Locate the cell with the specified text and output its (X, Y) center coordinate. 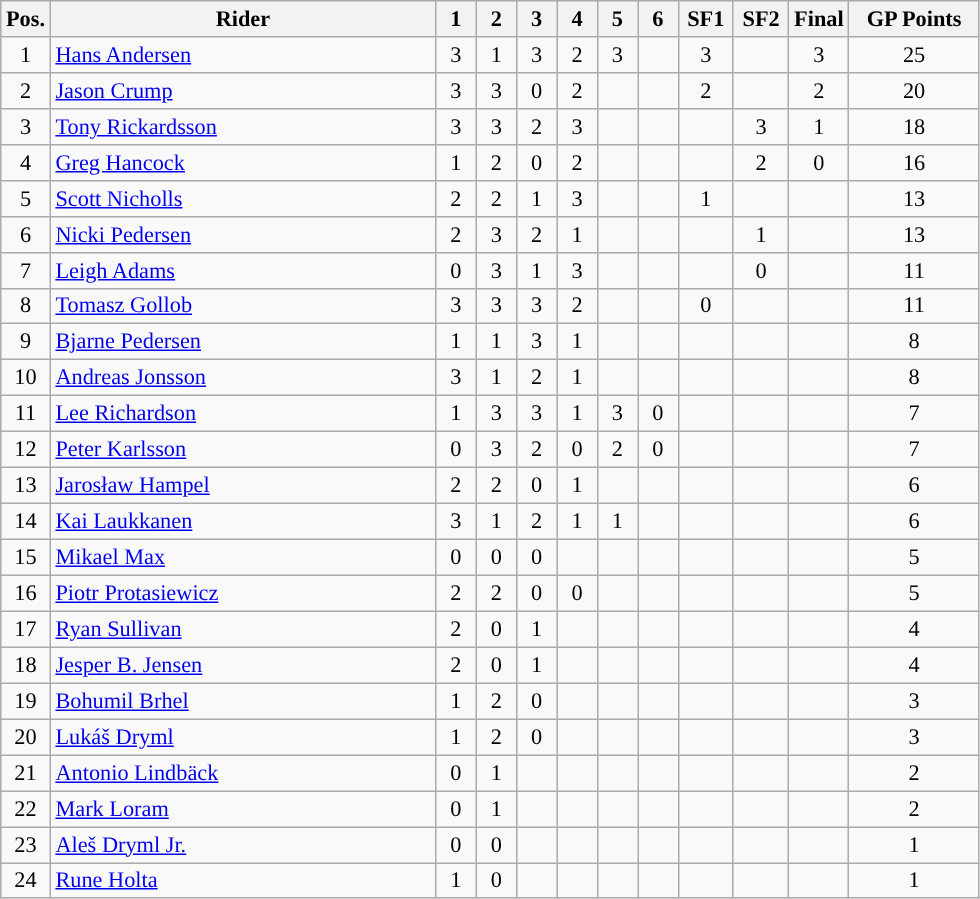
15 (26, 557)
Kai Laukkanen (242, 521)
Lukáš Dryml (242, 737)
Andreas Jonsson (242, 378)
Piotr Protasiewicz (242, 593)
Rider (242, 19)
12 (26, 450)
Bohumil Brhel (242, 701)
Scott Nicholls (242, 198)
Rune Holta (242, 880)
Nicki Pedersen (242, 234)
Tomasz Gollob (242, 306)
Jarosław Hampel (242, 485)
Peter Karlsson (242, 450)
22 (26, 809)
SF2 (760, 19)
21 (26, 773)
Tony Rickardsson (242, 126)
Pos. (26, 19)
23 (26, 844)
Mark Loram (242, 809)
Antonio Lindbäck (242, 773)
24 (26, 880)
25 (914, 55)
19 (26, 701)
SF1 (706, 19)
Final (819, 19)
Aleš Dryml Jr. (242, 844)
Lee Richardson (242, 414)
Greg Hancock (242, 162)
Ryan Sullivan (242, 629)
Hans Andersen (242, 55)
10 (26, 378)
Mikael Max (242, 557)
GP Points (914, 19)
17 (26, 629)
Bjarne Pedersen (242, 342)
Jesper B. Jensen (242, 665)
14 (26, 521)
9 (26, 342)
Jason Crump (242, 90)
Leigh Adams (242, 270)
